Capture the cell that displays the provided text and extract its (X, Y) central coordinate. 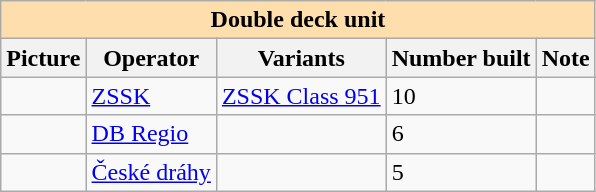
DB Regio (151, 134)
Variants (301, 58)
5 (461, 172)
České dráhy (151, 172)
Double deck unit (298, 20)
Number built (461, 58)
10 (461, 96)
ZSSK (151, 96)
ZSSK Class 951 (301, 96)
Note (566, 58)
Picture (44, 58)
6 (461, 134)
Operator (151, 58)
